Pinpoint the cell where the given text exists, returning its [X, Y] midpoint coordinate. 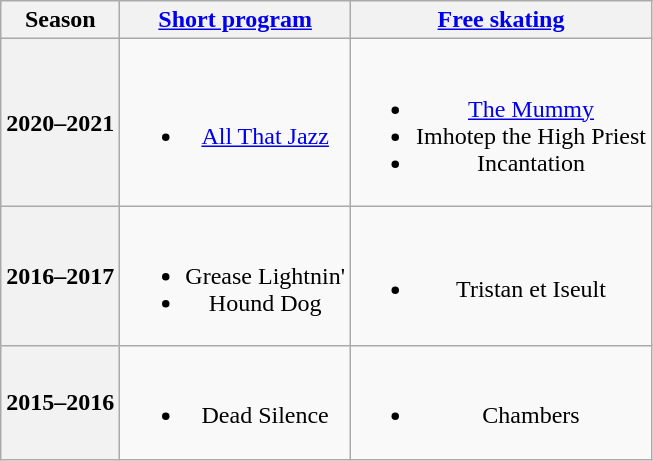
Grease Lightnin' Hound Dog [236, 276]
Tristan et Iseult [500, 276]
Season [60, 20]
Short program [236, 20]
Free skating [500, 20]
The Mummy Imhotep the High Priest Incantation [500, 122]
2016–2017 [60, 276]
2015–2016 [60, 402]
Chambers [500, 402]
Dead Silence [236, 402]
All That Jazz [236, 122]
2020–2021 [60, 122]
